Pinpoint the cell where the given text exists, returning its [X, Y] midpoint coordinate. 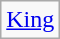
King [30, 20]
